For the text-containing cell, return its midpoint in [X, Y] coordinate format. 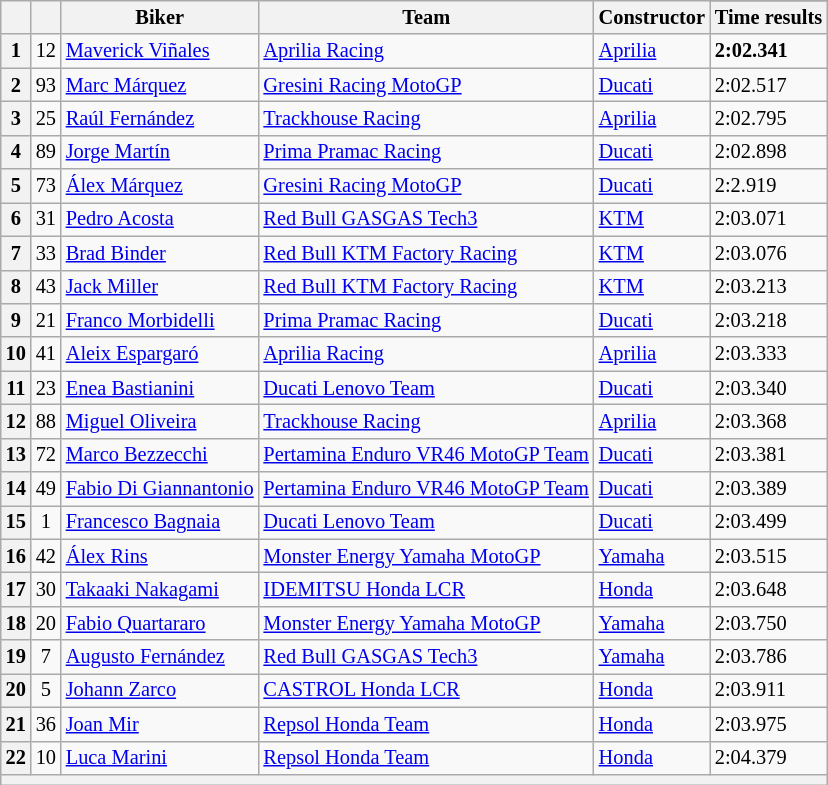
31 [46, 219]
2:03.381 [768, 455]
Fabio Quartararo [160, 623]
2:03.389 [768, 489]
Raúl Fernández [160, 118]
89 [46, 152]
2:03.786 [768, 657]
41 [46, 354]
42 [46, 556]
2:02.517 [768, 85]
2:03.340 [768, 388]
17 [16, 589]
CASTROL Honda LCR [426, 690]
Álex Rins [160, 556]
Jack Miller [160, 287]
8 [16, 287]
2:03.648 [768, 589]
2:03.213 [768, 287]
88 [46, 421]
2:02.795 [768, 118]
19 [16, 657]
IDEMITSU Honda LCR [426, 589]
Fabio Di Giannantonio [160, 489]
4 [16, 152]
Enea Bastianini [160, 388]
Constructor [652, 17]
Joan Mir [160, 724]
13 [16, 455]
2:2.919 [768, 186]
16 [16, 556]
Johann Zarco [160, 690]
15 [16, 522]
30 [46, 589]
2:03.911 [768, 690]
2:02.341 [768, 51]
2:04.379 [768, 758]
2:03.218 [768, 320]
Aleix Espargaró [160, 354]
72 [46, 455]
Luca Marini [160, 758]
36 [46, 724]
2:03.750 [768, 623]
9 [16, 320]
2:03.076 [768, 253]
2:03.071 [768, 219]
2:03.515 [768, 556]
43 [46, 287]
18 [16, 623]
25 [46, 118]
Álex Márquez [160, 186]
6 [16, 219]
Marc Márquez [160, 85]
2:03.975 [768, 724]
Pedro Acosta [160, 219]
Jorge Martín [160, 152]
2:03.499 [768, 522]
Franco Morbidelli [160, 320]
2:02.898 [768, 152]
Marco Bezzecchi [160, 455]
33 [46, 253]
Miguel Oliveira [160, 421]
2:03.368 [768, 421]
Takaaki Nakagami [160, 589]
Time results [768, 17]
2 [16, 85]
Brad Binder [160, 253]
Biker [160, 17]
Augusto Fernández [160, 657]
Maverick Viñales [160, 51]
23 [46, 388]
3 [16, 118]
11 [16, 388]
2:03.333 [768, 354]
Team [426, 17]
73 [46, 186]
49 [46, 489]
22 [16, 758]
14 [16, 489]
Francesco Bagnaia [160, 522]
93 [46, 85]
